Capture the cell that displays the provided text and extract its [X, Y] central coordinate. 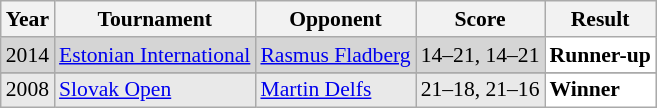
Slovak Open [154, 90]
Opponent [335, 19]
Year [28, 19]
Rasmus Fladberg [335, 55]
Result [600, 19]
Score [480, 19]
Martin Delfs [335, 90]
14–21, 14–21 [480, 55]
Winner [600, 90]
Runner-up [600, 55]
2008 [28, 90]
Tournament [154, 19]
Estonian International [154, 55]
2014 [28, 55]
21–18, 21–16 [480, 90]
